Extract the [X, Y] coordinate from the center of the cell holding the provided text.  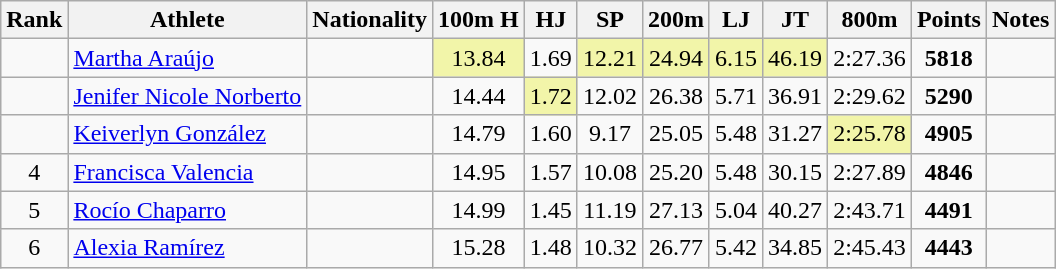
5.04 [736, 210]
Nationality [370, 20]
Alexia Ramírez [188, 248]
30.15 [796, 172]
9.17 [610, 134]
2:29.62 [870, 96]
5818 [948, 58]
LJ [736, 20]
1.72 [550, 96]
34.85 [796, 248]
4491 [948, 210]
800m [870, 20]
26.77 [676, 248]
12.02 [610, 96]
1.60 [550, 134]
4905 [948, 134]
2:27.89 [870, 172]
31.27 [796, 134]
5 [34, 210]
25.20 [676, 172]
15.28 [479, 248]
Rank [34, 20]
Athlete [188, 20]
5.42 [736, 248]
Keiverlyn González [188, 134]
10.08 [610, 172]
HJ [550, 20]
10.32 [610, 248]
4846 [948, 172]
25.05 [676, 134]
1.45 [550, 210]
2:25.78 [870, 134]
6 [34, 248]
200m [676, 20]
2:43.71 [870, 210]
14.44 [479, 96]
1.69 [550, 58]
4443 [948, 248]
1.48 [550, 248]
Notes [1020, 20]
2:27.36 [870, 58]
24.94 [676, 58]
100m H [479, 20]
2:45.43 [870, 248]
Martha Araújo [188, 58]
14.79 [479, 134]
12.21 [610, 58]
6.15 [736, 58]
14.99 [479, 210]
11.19 [610, 210]
14.95 [479, 172]
5290 [948, 96]
27.13 [676, 210]
JT [796, 20]
36.91 [796, 96]
4 [34, 172]
Francisca Valencia [188, 172]
40.27 [796, 210]
5.71 [736, 96]
Jenifer Nicole Norberto [188, 96]
SP [610, 20]
13.84 [479, 58]
Points [948, 20]
1.57 [550, 172]
46.19 [796, 58]
26.38 [676, 96]
Rocío Chaparro [188, 210]
